Scan for the cell matching the given text and deliver its [X, Y] coordinate at center. 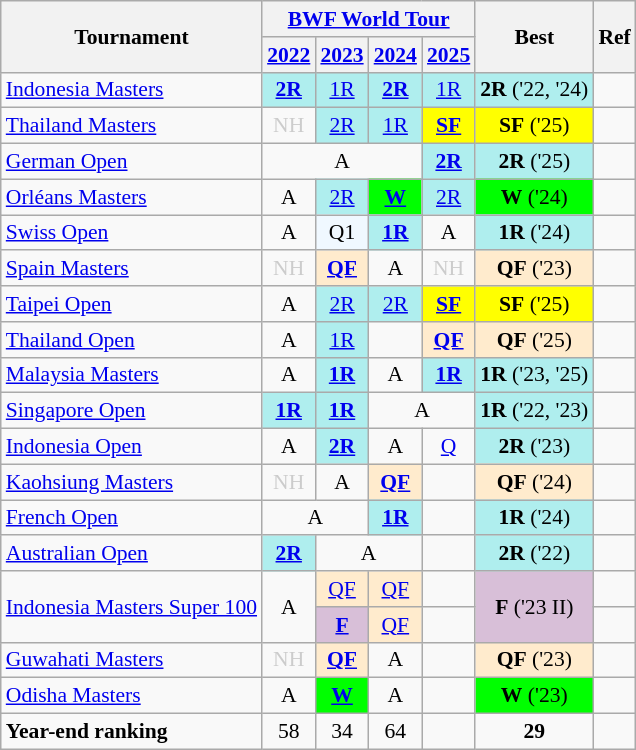
29 [534, 732]
58 [288, 732]
2023 [342, 55]
QF ('25) [534, 340]
W ('23) [534, 696]
Guwahati Masters [132, 660]
2022 [288, 55]
2024 [396, 55]
2R ('22) [534, 554]
Spain Masters [132, 269]
French Open [132, 518]
Orléans Masters [132, 197]
1R ('23, '25) [534, 375]
Tournament [132, 36]
2R ('22, '24) [534, 90]
QF ('24) [534, 482]
BWF World Tour [368, 19]
Australian Open [132, 554]
Thailand Masters [132, 126]
F [342, 625]
1R ('22, '23) [534, 411]
Kaohsiung Masters [132, 482]
2R ('23) [534, 447]
Indonesia Masters [132, 90]
W ('24) [534, 197]
34 [342, 732]
Odisha Masters [132, 696]
Indonesia Masters Super 100 [132, 606]
Best [534, 36]
Swiss Open [132, 233]
Thailand Open [132, 340]
Q [448, 447]
Malaysia Masters [132, 375]
Ref [614, 36]
Taipei Open [132, 304]
2025 [448, 55]
F ('23 II) [534, 606]
64 [396, 732]
2R ('25) [534, 162]
Indonesia Open [132, 447]
Singapore Open [132, 411]
Q1 [342, 233]
Year-end ranking [132, 732]
German Open [132, 162]
